Scan for the cell matching the given text and deliver its (X, Y) coordinate at center. 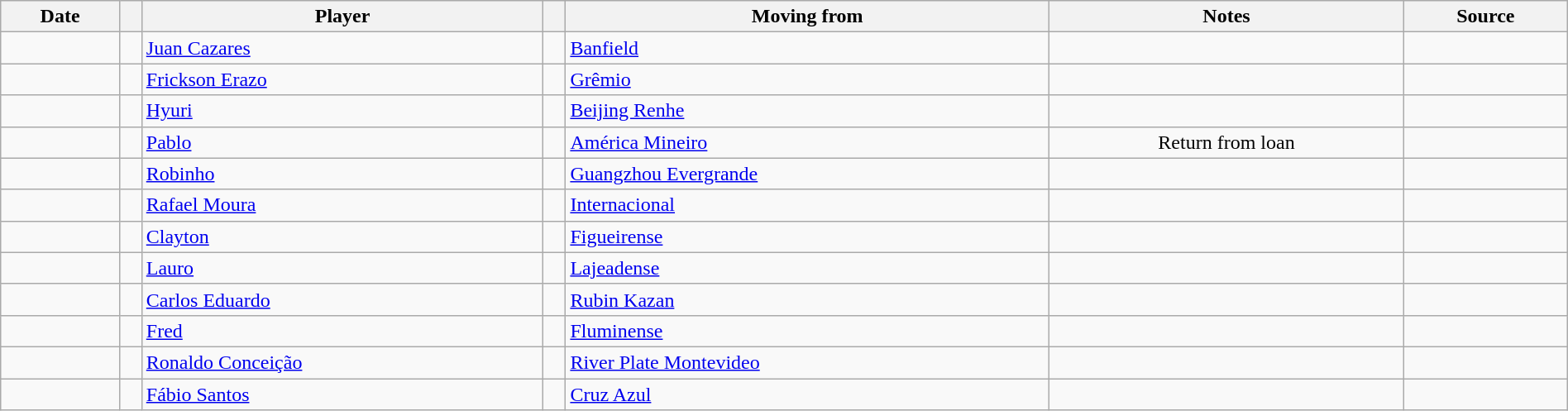
Juan Cazares (342, 48)
Banfield (807, 48)
Carlos Eduardo (342, 299)
Lajeadense (807, 268)
Pablo (342, 142)
Return from loan (1227, 142)
Moving from (807, 17)
River Plate Montevideo (807, 362)
Beijing Renhe (807, 111)
Rafael Moura (342, 205)
Source (1486, 17)
Date (60, 17)
Internacional (807, 205)
Lauro (342, 268)
América Mineiro (807, 142)
Grêmio (807, 79)
Guangzhou Evergrande (807, 174)
Cruz Azul (807, 394)
Ronaldo Conceição (342, 362)
Robinho (342, 174)
Figueirense (807, 237)
Player (342, 17)
Rubin Kazan (807, 299)
Clayton (342, 237)
Fred (342, 331)
Fluminense (807, 331)
Frickson Erazo (342, 79)
Hyuri (342, 111)
Notes (1227, 17)
Fábio Santos (342, 394)
